Determine the (x, y) coordinate at the center of the cell enclosing the given text.  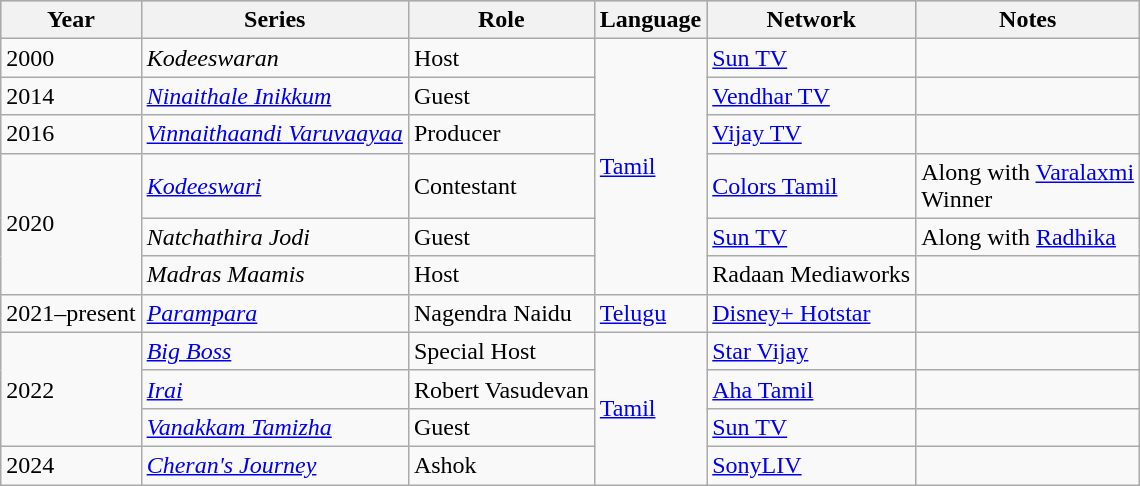
Big Boss (274, 351)
Robert Vasudevan (501, 389)
Language (650, 20)
Cheran's Journey (274, 465)
Vanakkam Tamizha (274, 427)
2021–present (71, 313)
Vinnaithaandi Varuvaayaa (274, 134)
Producer (501, 134)
Nagendra Naidu (501, 313)
2020 (71, 224)
Vendhar TV (812, 96)
Vijay TV (812, 134)
Series (274, 20)
Ninaithale Inikkum (274, 96)
Colors Tamil (812, 186)
SonyLIV (812, 465)
Along with Radhika (1028, 237)
Telugu (650, 313)
2024 (71, 465)
Kodeeswari (274, 186)
2014 (71, 96)
2016 (71, 134)
Ashok (501, 465)
Role (501, 20)
Natchathira Jodi (274, 237)
Year (71, 20)
Irai (274, 389)
Madras Maamis (274, 275)
Kodeeswaran (274, 58)
Along with Varalaxmi Winner (1028, 186)
Network (812, 20)
Special Host (501, 351)
Parampara (274, 313)
2000 (71, 58)
Aha Tamil (812, 389)
Disney+ Hotstar (812, 313)
2022 (71, 389)
Star Vijay (812, 351)
Contestant (501, 186)
Notes (1028, 20)
Radaan Mediaworks (812, 275)
